Extract the (x, y) coordinate from the center of the cell holding the provided text.  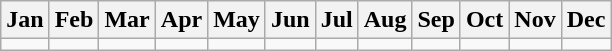
Jan (25, 20)
Mar (127, 20)
Nov (535, 20)
Dec (586, 20)
Aug (385, 20)
Feb (74, 20)
Apr (181, 20)
May (237, 20)
Oct (484, 20)
Sep (436, 20)
Jul (336, 20)
Jun (290, 20)
